Return (x, y) of the center of cell containing provided text 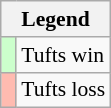
Tufts loss (63, 90)
Tufts win (63, 55)
Legend (56, 19)
